Capture the cell that displays the provided text and extract its [x, y] central coordinate. 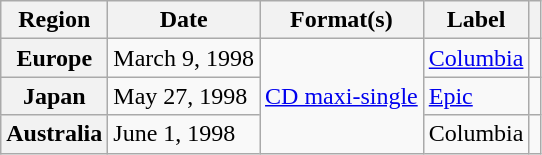
Label [476, 20]
Japan [54, 96]
Region [54, 20]
Date [184, 20]
May 27, 1998 [184, 96]
March 9, 1998 [184, 58]
Format(s) [342, 20]
CD maxi-single [342, 96]
Europe [54, 58]
Epic [476, 96]
Australia [54, 134]
June 1, 1998 [184, 134]
